Find where the given text appears and provide that cell's center as (X, Y) coordinate. 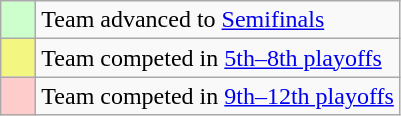
Team advanced to Semifinals (218, 20)
Team competed in 9th–12th playoffs (218, 96)
Team competed in 5th–8th playoffs (218, 58)
